Output the (X, Y) coordinate of the center of the cell containing the given text.  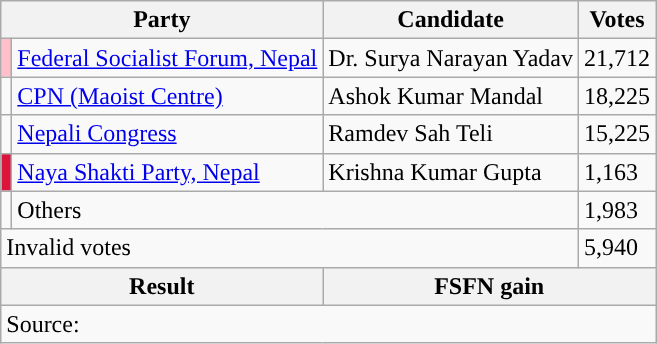
CPN (Maoist Centre) (168, 96)
15,225 (618, 134)
FSFN gain (490, 286)
1,983 (618, 210)
Dr. Surya Narayan Yadav (451, 58)
Naya Shakti Party, Nepal (168, 172)
Party (162, 20)
5,940 (618, 248)
Source: (328, 324)
Federal Socialist Forum, Nepal (168, 58)
1,163 (618, 172)
Candidate (451, 20)
Votes (618, 20)
Others (296, 210)
Invalid votes (290, 248)
Krishna Kumar Gupta (451, 172)
21,712 (618, 58)
Ramdev Sah Teli (451, 134)
Result (162, 286)
18,225 (618, 96)
Ashok Kumar Mandal (451, 96)
Nepali Congress (168, 134)
